Search for the cell housing the specified text and yield its [X, Y] center coordinate. 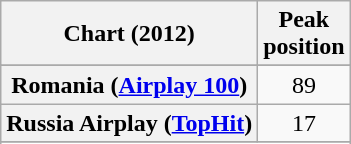
17 [304, 123]
Romania (Airplay 100) [130, 85]
Chart (2012) [130, 34]
Peakposition [304, 34]
Russia Airplay (TopHit) [130, 123]
89 [304, 85]
